From the cell containing the given text, extract its center point as [x, y] coordinate. 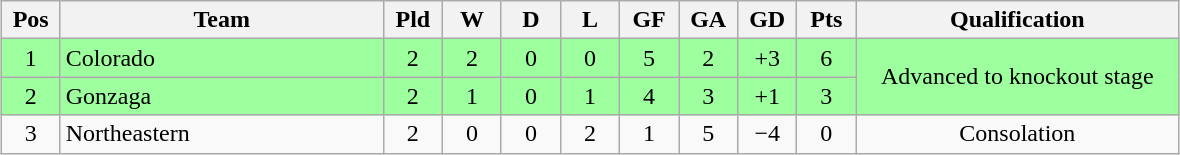
Advanced to knockout stage [1018, 77]
Consolation [1018, 134]
Pld [412, 20]
GA [708, 20]
D [530, 20]
Qualification [1018, 20]
W [472, 20]
−4 [768, 134]
GF [650, 20]
Northeastern [222, 134]
Pos [30, 20]
+1 [768, 96]
+3 [768, 58]
Colorado [222, 58]
Team [222, 20]
6 [826, 58]
L [590, 20]
GD [768, 20]
4 [650, 96]
Pts [826, 20]
Gonzaga [222, 96]
